Search for the cell housing the specified text and yield its (x, y) center coordinate. 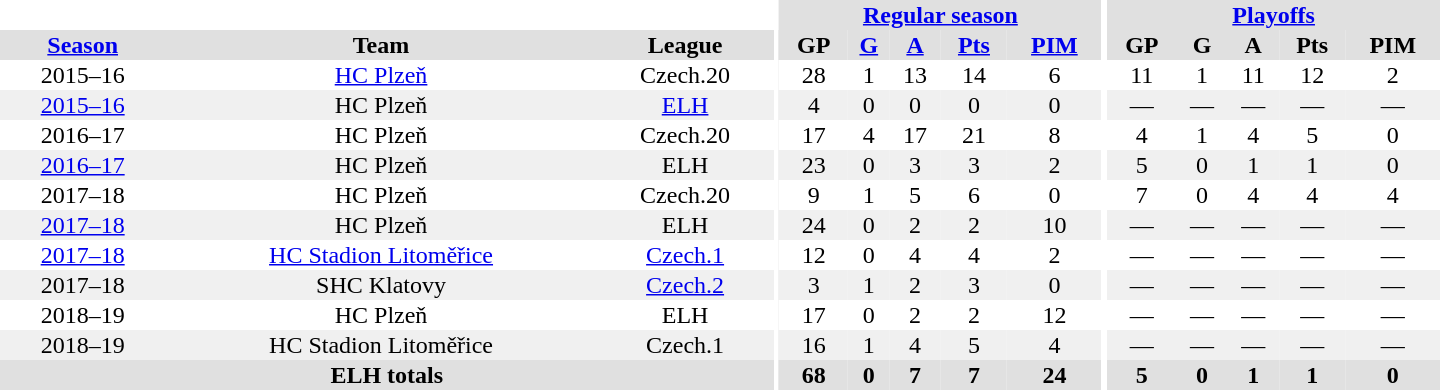
League (686, 45)
Team (380, 45)
Playoffs (1274, 15)
10 (1054, 225)
Czech.2 (686, 285)
14 (974, 75)
21 (974, 135)
16 (814, 345)
13 (914, 75)
Season (82, 45)
Regular season (940, 15)
SHC Klatovy (380, 285)
23 (814, 165)
9 (814, 195)
28 (814, 75)
8 (1054, 135)
ELH totals (386, 375)
68 (814, 375)
